Detect which cell encompasses the target text, then output its (X, Y) center coordinate. 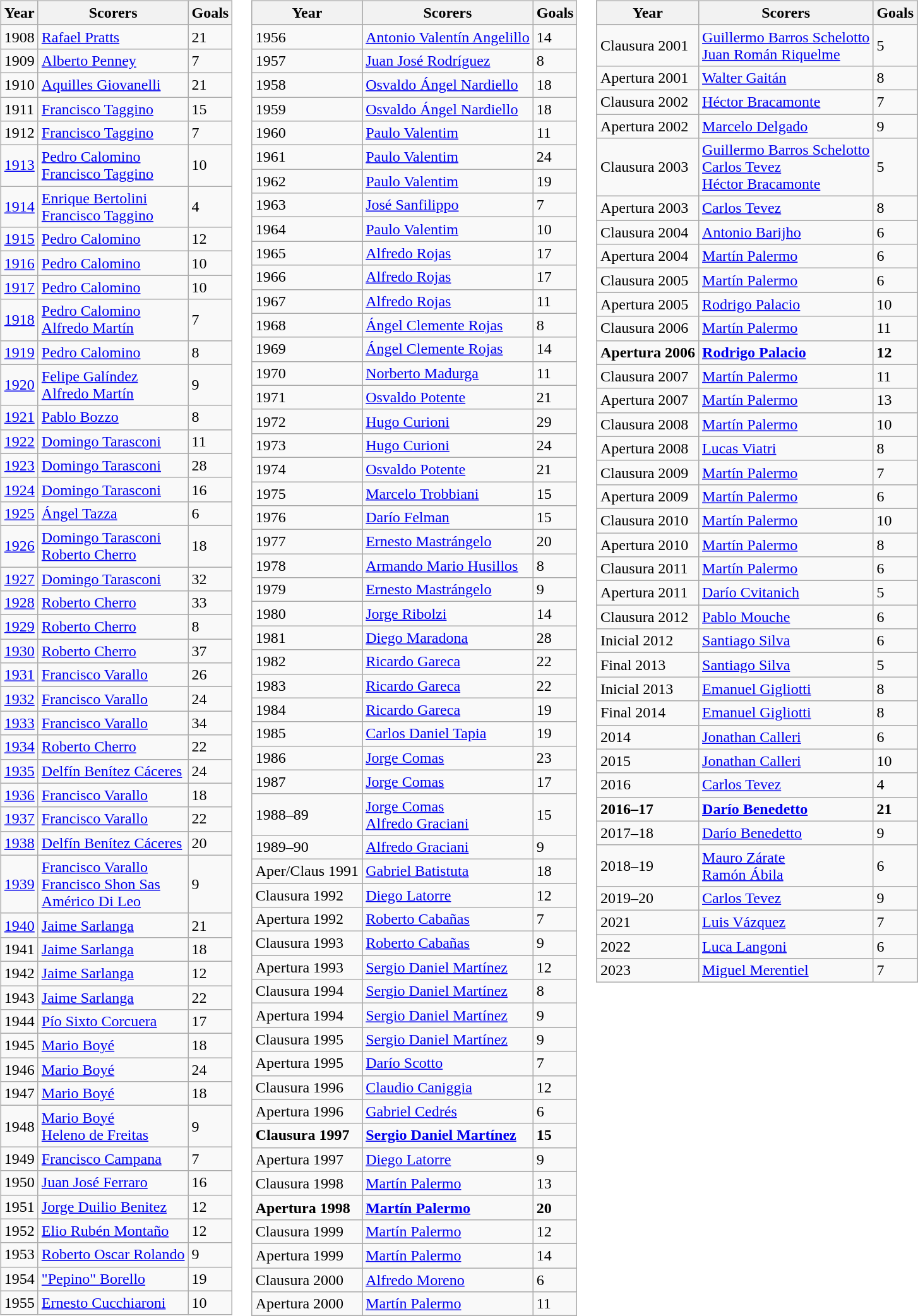
Darío Cvitanich (786, 593)
Roberto Oscar Rolando (113, 1255)
Clausura 1998 (307, 1183)
Apertura 2003 (648, 208)
1981 (307, 638)
Guillermo Barros SchelottoCarlos TevezHéctor Bracamonte (786, 167)
Apertura 2001 (648, 78)
Walter Gaitán (786, 78)
1973 (307, 445)
Clausura 2001 (648, 45)
2023 (648, 971)
1986 (307, 758)
1949 (19, 1159)
Héctor Bracamonte (786, 102)
1977 (307, 542)
2017–18 (648, 833)
Claudio Caniggia (448, 1087)
Elio Rubén Montaño (113, 1231)
"Pepino" Borello (113, 1279)
1943 (19, 997)
1950 (19, 1183)
Felipe GalíndezAlfredo Martín (113, 385)
Rafael Pratts (113, 37)
Carlos Daniel Tapia (448, 734)
Lucas Viatri (786, 448)
1989–90 (307, 847)
Alberto Penney (113, 61)
Marcelo Trobbiani (448, 493)
1942 (19, 973)
1951 (19, 1207)
Aquilles Giovanelli (113, 85)
1935 (19, 771)
1967 (307, 301)
1968 (307, 325)
Apertura 2004 (648, 256)
1969 (307, 349)
Clausura 2009 (648, 472)
1937 (19, 819)
1952 (19, 1231)
Apertura 1996 (307, 1111)
1922 (19, 441)
Apertura 2005 (648, 304)
Clausura 1992 (307, 895)
1954 (19, 1279)
Alfredo Moreno (448, 1280)
Clausura 2003 (648, 167)
Diego Maradona (448, 638)
Ernesto Cucchiaroni (113, 1303)
1941 (19, 949)
Clausura 2012 (648, 617)
1911 (19, 109)
1947 (19, 1094)
1933 (19, 723)
Apertura 2010 (648, 545)
1987 (307, 782)
Apertura 2002 (648, 126)
Clausura 2011 (648, 569)
1938 (19, 843)
1926 (19, 546)
Apertura 2008 (648, 448)
Clausura 1995 (307, 1039)
2014 (648, 737)
Clausura 2000 (307, 1280)
Clausura 2005 (648, 280)
1957 (307, 61)
Guillermo Barros SchelottoJuan Román Riquelme (786, 45)
Clausura 1993 (307, 943)
34 (210, 723)
Mario BoyéHeleno de Freitas (113, 1127)
1936 (19, 795)
1982 (307, 662)
1931 (19, 675)
26 (210, 675)
37 (210, 651)
32 (210, 579)
Miguel Merentiel (786, 971)
Jorge Duilio Benitez (113, 1207)
Francisco VaralloFrancisco Shon SasAmérico Di Leo (113, 884)
1923 (19, 465)
1908 (19, 37)
Jorge Ribolzi (448, 614)
Apertura 2009 (648, 496)
1919 (19, 352)
Domingo TarasconiRoberto Cherro (113, 546)
Antonio Barijho (786, 232)
Inicial 2013 (648, 689)
Clausura 2010 (648, 520)
Juan José Rodríguez (448, 61)
1932 (19, 699)
1946 (19, 1070)
1940 (19, 925)
1963 (307, 205)
1961 (307, 157)
2015 (648, 761)
1929 (19, 627)
Ángel Tazza (113, 513)
1916 (19, 263)
Alfredo Graciani (448, 847)
Apertura 1997 (307, 1159)
1983 (307, 686)
1959 (307, 109)
Clausura 2006 (648, 328)
1914 (19, 207)
1966 (307, 277)
José Sanfilippo (448, 205)
1978 (307, 566)
1925 (19, 513)
Apertura 2011 (648, 593)
Apertura 1995 (307, 1063)
1984 (307, 710)
Pablo Mouche (786, 617)
Clausura 1996 (307, 1087)
Apertura 1992 (307, 919)
1958 (307, 85)
1928 (19, 603)
Norberto Madurga (448, 373)
1988–89 (307, 815)
Darío Scotto (448, 1063)
1913 (19, 165)
1920 (19, 385)
1960 (307, 133)
Luca Langoni (786, 947)
1944 (19, 1022)
23 (555, 758)
Clausura 1994 (307, 991)
1939 (19, 884)
Apertura 1993 (307, 967)
1976 (307, 518)
Apertura 1998 (307, 1207)
1965 (307, 253)
Apertura 2007 (648, 400)
29 (555, 421)
1927 (19, 579)
1918 (19, 320)
2016–17 (648, 809)
1917 (19, 287)
1924 (19, 489)
1912 (19, 133)
Pío Sixto Corcuera (113, 1022)
1979 (307, 590)
Luis Vázquez (786, 922)
1956 (307, 37)
1980 (307, 614)
1970 (307, 373)
2022 (648, 947)
1953 (19, 1255)
Clausura 2002 (648, 102)
1921 (19, 417)
1910 (19, 85)
33 (210, 603)
Mauro ZárateRamón Ábila (786, 865)
1975 (307, 493)
1972 (307, 421)
Pedro CalominoAlfredo Martín (113, 320)
Inicial 2012 (648, 641)
1909 (19, 61)
1985 (307, 734)
Apertura 2006 (648, 352)
Enrique BertoliniFrancisco Taggino (113, 207)
1962 (307, 181)
Apertura 1994 (307, 1015)
1964 (307, 229)
Clausura 1999 (307, 1231)
2021 (648, 922)
Clausura 2007 (648, 376)
1915 (19, 239)
Final 2013 (648, 665)
Aper/Claus 1991 (307, 871)
Gabriel Cedrés (448, 1111)
Apertura 2000 (307, 1304)
Juan José Ferraro (113, 1183)
Francisco Campana (113, 1159)
2016 (648, 785)
1974 (307, 469)
1930 (19, 651)
Clausura 1997 (307, 1135)
1934 (19, 747)
Armando Mario Husillos (448, 566)
Pablo Bozzo (113, 417)
1948 (19, 1127)
Clausura 2008 (648, 424)
1955 (19, 1303)
2018–19 (648, 865)
Clausura 2004 (648, 232)
Final 2014 (648, 713)
Pedro CalominoFrancisco Taggino (113, 165)
Antonio Valentín Angelillo (448, 37)
Darío Felman (448, 518)
Marcelo Delgado (786, 126)
1945 (19, 1046)
Gabriel Batistuta (448, 871)
Jorge ComasAlfredo Graciani (448, 815)
Apertura 1999 (307, 1255)
2019–20 (648, 898)
1971 (307, 397)
